For the text-containing cell, return its midpoint in [X, Y] coordinate format. 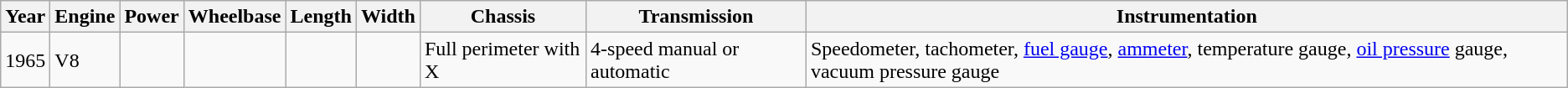
Instrumentation [1186, 17]
Transmission [697, 17]
4-speed manual or automatic [697, 60]
Power [152, 17]
Full perimeter with X [503, 60]
Wheelbase [235, 17]
Speedometer, tachometer, fuel gauge, ammeter, temperature gauge, oil pressure gauge, vacuum pressure gauge [1186, 60]
1965 [25, 60]
Length [321, 17]
Year [25, 17]
Engine [85, 17]
Chassis [503, 17]
Width [388, 17]
V8 [85, 60]
